Find where the given text appears and provide that cell's center as [x, y] coordinate. 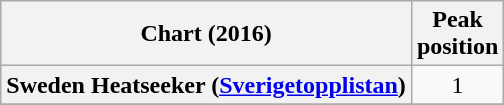
Chart (2016) [206, 34]
Sweden Heatseeker (Sverigetopplistan) [206, 85]
Peakposition [457, 34]
1 [457, 85]
